Output the (x, y) coordinate of the center of the cell containing the given text.  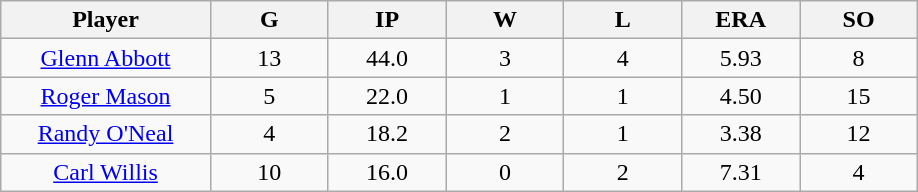
5 (269, 96)
SO (859, 20)
18.2 (387, 134)
Roger Mason (106, 96)
22.0 (387, 96)
G (269, 20)
15 (859, 96)
3 (505, 58)
16.0 (387, 172)
L (623, 20)
5.93 (741, 58)
IP (387, 20)
8 (859, 58)
Carl Willis (106, 172)
ERA (741, 20)
4.50 (741, 96)
W (505, 20)
Player (106, 20)
0 (505, 172)
12 (859, 134)
7.31 (741, 172)
44.0 (387, 58)
Randy O'Neal (106, 134)
13 (269, 58)
10 (269, 172)
3.38 (741, 134)
Glenn Abbott (106, 58)
